Determine the [x, y] coordinate at the center of the cell enclosing the given text.  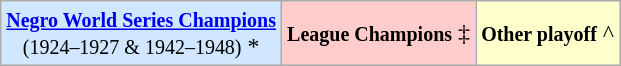
Other playoff ^ [548, 34]
League Champions ‡ [379, 34]
Negro World Series Champions(1924–1927 & 1942–1948) * [142, 34]
